Identify which cell holds the provided text, then report its (x, y) central coordinate. 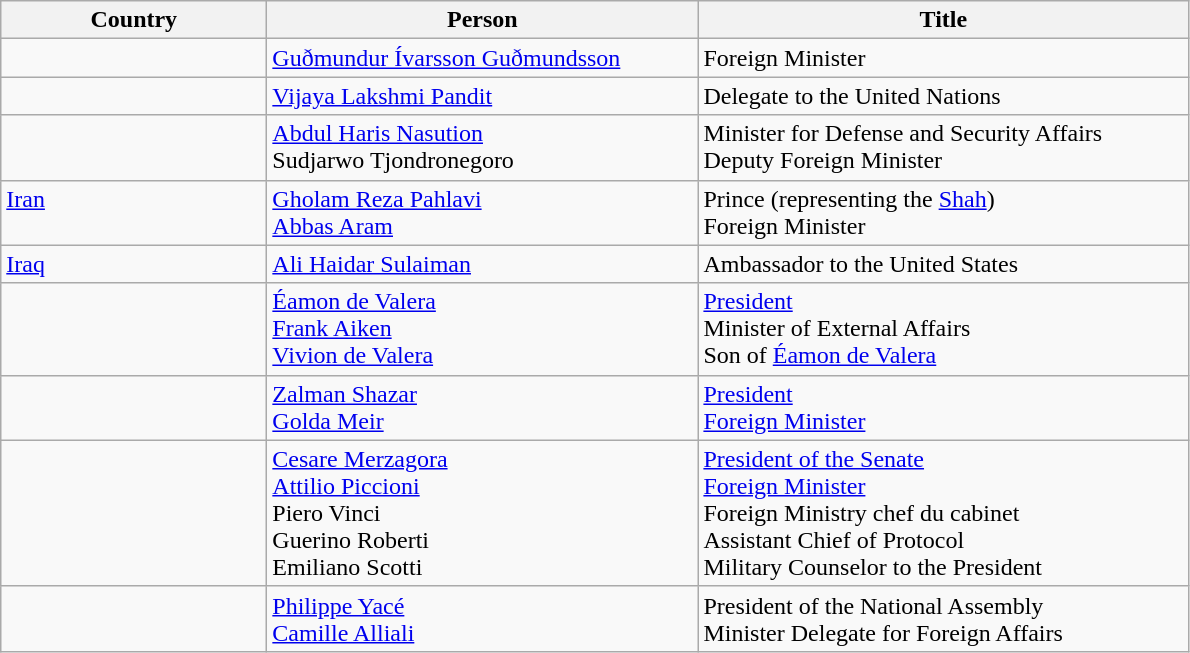
Abdul Haris NasutionSudjarwo Tjondronegoro (482, 148)
Foreign Minister (944, 58)
Title (944, 20)
Minister for Defense and Security AffairsDeputy Foreign Minister (944, 148)
Ambassador to the United States (944, 264)
PresidentMinister of External AffairsSon of Éamon de Valera (944, 329)
PresidentForeign Minister (944, 408)
President of the SenateForeign MinisterForeign Ministry chef du cabinetAssistant Chief of ProtocolMilitary Counselor to the President (944, 513)
Delegate to the United Nations (944, 96)
Iraq (134, 264)
Iran (134, 212)
Person (482, 20)
Gholam Reza PahlaviAbbas Aram (482, 212)
Country (134, 20)
President of the National AssemblyMinister Delegate for Foreign Affairs (944, 618)
Guðmundur Ívarsson Guðmundsson (482, 58)
Vijaya Lakshmi Pandit (482, 96)
Éamon de ValeraFrank AikenVivion de Valera (482, 329)
Cesare MerzagoraAttilio PiccioniPiero VinciGuerino RobertiEmiliano Scotti (482, 513)
Philippe YacéCamille Alliali (482, 618)
Prince (representing the Shah)Foreign Minister (944, 212)
Ali Haidar Sulaiman (482, 264)
Zalman ShazarGolda Meir (482, 408)
